Return the (X, Y) coordinate for the center point of the cell that contains the specified text.  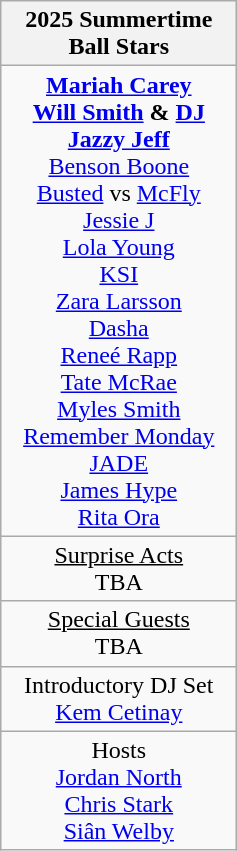
Surprise ActsTBA (119, 568)
HostsJordan NorthChris StarkSiân Welby (119, 790)
Special GuestsTBA (119, 634)
Introductory DJ SetKem Cetinay (119, 698)
2025 Summertime Ball Stars (119, 34)
